Extract the (x, y) coordinate from the center of the cell holding the provided text.  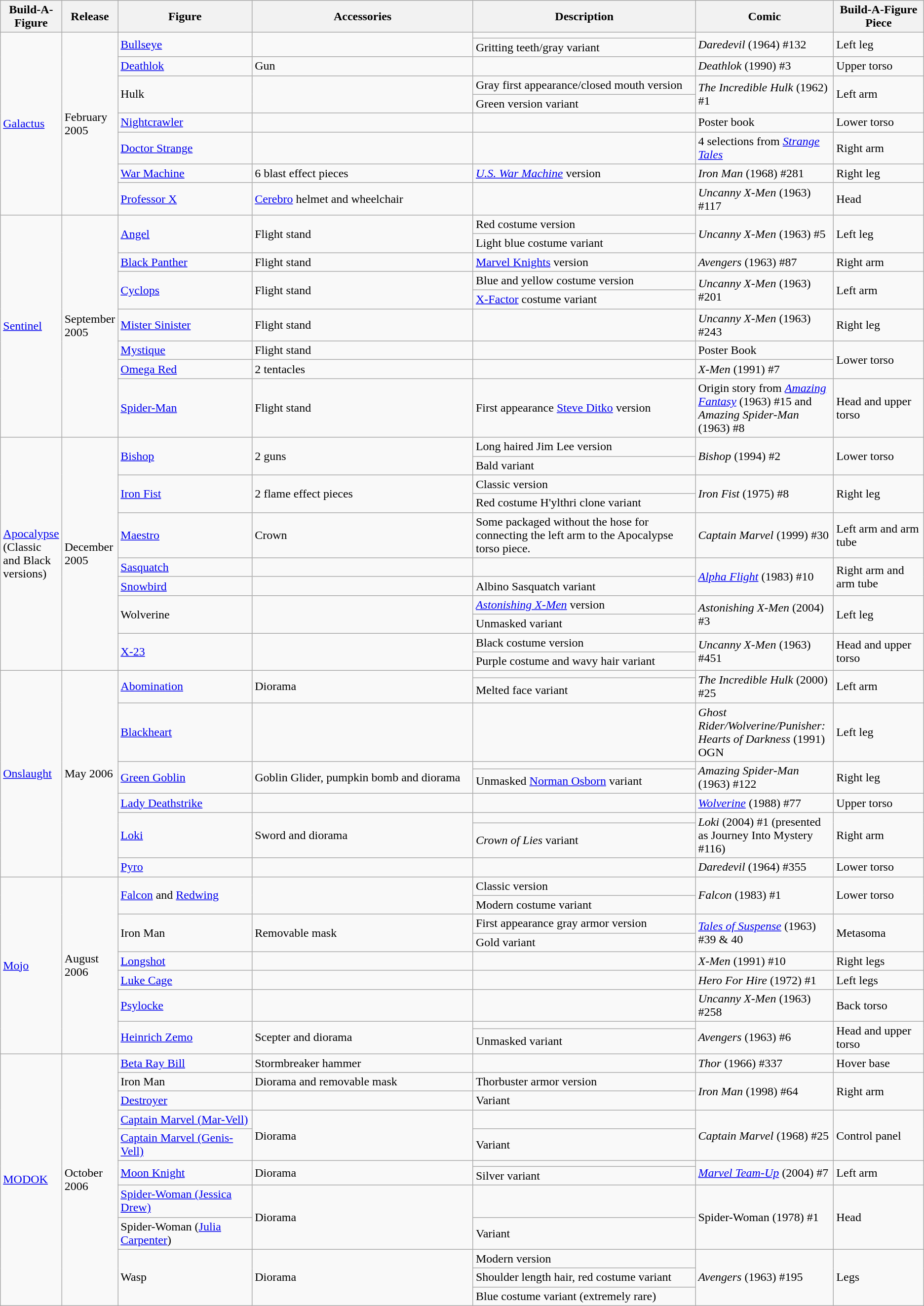
Build-A-Figure (31, 17)
Sentinel (31, 326)
Spider-Woman (Jessica Drew) (185, 1201)
Right arm and arm tube (879, 576)
Falcon and Redwing (185, 895)
Bullseye (185, 44)
Wolverine (1988) #77 (765, 803)
Long haired Jim Lee version (584, 447)
Iron Fist (1975) #8 (765, 494)
The Incredible Hulk (2000) #25 (765, 687)
Melted face variant (584, 690)
August 2006 (90, 965)
Albino Sasquatch variant (584, 586)
Spider-Woman (1978) #1 (765, 1217)
Falcon (1983) #1 (765, 895)
Mojo (31, 965)
Daredevil (1964) #355 (765, 867)
2 flame effect pieces (363, 494)
Removable mask (363, 933)
Figure (185, 17)
May 2006 (90, 774)
The Incredible Hulk (1962) #1 (765, 94)
Blackheart (185, 732)
Galactus (31, 124)
Metasoma (879, 933)
Light blue costume variant (584, 243)
Build-A-Figure Piece (879, 17)
X-23 (185, 652)
Uncanny X-Men (1963) #258 (765, 1005)
2 tentacles (363, 369)
Goblin Glider, pumpkin bomb and diorama (363, 778)
Marvel Knights version (584, 262)
Mystique (185, 350)
War Machine (185, 173)
Heinrich Zemo (185, 1037)
Maestro (185, 535)
Avengers (1963) #195 (765, 1277)
Uncanny X-Men (1963) #5 (765, 233)
Cyclops (185, 290)
Cerebro helmet and wheelchair (363, 198)
Avengers (1963) #87 (765, 262)
Captain Marvel (Genis-Vell) (185, 1145)
X-Men (1991) #10 (765, 961)
Gun (363, 66)
Uncanny X-Men (1963) #243 (765, 325)
Red costume H'ylthri clone variant (584, 503)
Sword and diorama (363, 835)
Angel (185, 233)
February 2005 (90, 124)
Uncanny X-Men (1963) #201 (765, 290)
Lady Deathstrike (185, 803)
Luke Cage (185, 980)
Moon Knight (185, 1173)
October 2006 (90, 1180)
Green version variant (584, 104)
Daredevil (1964) #132 (765, 44)
Nightcrawler (185, 122)
4 selections from Strange Tales (765, 148)
MODOK (31, 1180)
Blue and yellow costume version (584, 281)
Scepter and diorama (363, 1037)
6 blast effect pieces (363, 173)
Left legs (879, 980)
Red costume version (584, 224)
Abomination (185, 687)
Uncanny X-Men (1963) #451 (765, 652)
September 2005 (90, 326)
Blue costume variant (extremely rare) (584, 1296)
Diorama and removable mask (363, 1082)
Uncanny X-Men (1963) #117 (765, 198)
Bishop (185, 456)
Mister Sinister (185, 325)
Spider-Woman (Julia Carpenter) (185, 1233)
Doctor Strange (185, 148)
Snowbird (185, 586)
Purple costume and wavy hair variant (584, 661)
Astonishing X-Men version (584, 605)
Modern costume variant (584, 905)
Crown (363, 535)
Longshot (185, 961)
Spider-Man (185, 408)
Hover base (879, 1063)
Psylocke (185, 1005)
Professor X (185, 198)
Astonishing X-Men (2004) #3 (765, 614)
December 2005 (90, 554)
Omega Red (185, 369)
Pyro (185, 867)
Unmasked Norman Osborn variant (584, 781)
Black Panther (185, 262)
Iron Man (1998) #64 (765, 1091)
Captain Marvel (1999) #30 (765, 535)
X-Men (1991) #7 (765, 369)
Comic (765, 17)
X-Factor costume variant (584, 300)
First appearance gray armor version (584, 923)
Control panel (879, 1135)
Origin story from Amazing Fantasy (1963) #15 and Amazing Spider-Man (1963) #8 (765, 408)
Iron Man (1968) #281 (765, 173)
Some packaged without the hose for connecting the left arm to the Apocalypse torso piece. (584, 535)
Release (90, 17)
First appearance Steve Ditko version (584, 408)
Captain Marvel (Mar-Vell) (185, 1119)
Sasquatch (185, 567)
Ghost Rider/Wolverine/Punisher: Hearts of Darkness (1991) OGN (765, 732)
Apocalypse (Classic and Black versions) (31, 554)
Back torso (879, 1005)
Amazing Spider-Man (1963) #122 (765, 778)
Iron Fist (185, 494)
Destroyer (185, 1101)
Bald variant (584, 465)
Legs (879, 1277)
Left arm and arm tube (879, 535)
Hero For Hire (1972) #1 (765, 980)
Bishop (1994) #2 (765, 456)
Gray first appearance/closed mouth version (584, 85)
Deathlok (1990) #3 (765, 66)
Crown of Lies variant (584, 840)
Deathlok (185, 66)
Loki (2004) #1 (presented as Journey Into Mystery #116) (765, 835)
Poster Book (765, 350)
Avengers (1963) #6 (765, 1037)
Marvel Team-Up (2004) #7 (765, 1173)
Modern version (584, 1259)
Hulk (185, 94)
Beta Ray Bill (185, 1063)
Thor (1966) #337 (765, 1063)
Loki (185, 835)
Green Goblin (185, 778)
Description (584, 17)
Tales of Suspense (1963) #39 & 40 (765, 933)
Black costume version (584, 642)
Shoulder length hair, red costume variant (584, 1277)
Accessories (363, 17)
U.S. War Machine version (584, 173)
Poster book (765, 122)
Wasp (185, 1277)
2 guns (363, 456)
Stormbreaker hammer (363, 1063)
Right legs (879, 961)
Gritting teeth/gray variant (584, 47)
Wolverine (185, 614)
Silver variant (584, 1176)
Gold variant (584, 942)
Alpha Flight (1983) #10 (765, 576)
Thorbuster armor version (584, 1082)
Captain Marvel (1968) #25 (765, 1135)
Onslaught (31, 774)
